Output the (X, Y) coordinate of the center of the cell containing the given text.  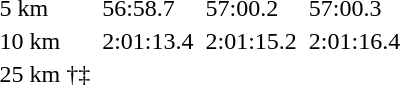
2:01:13.4 (148, 41)
2:01:15.2 (251, 41)
